For the text-containing cell, return its midpoint in (x, y) coordinate format. 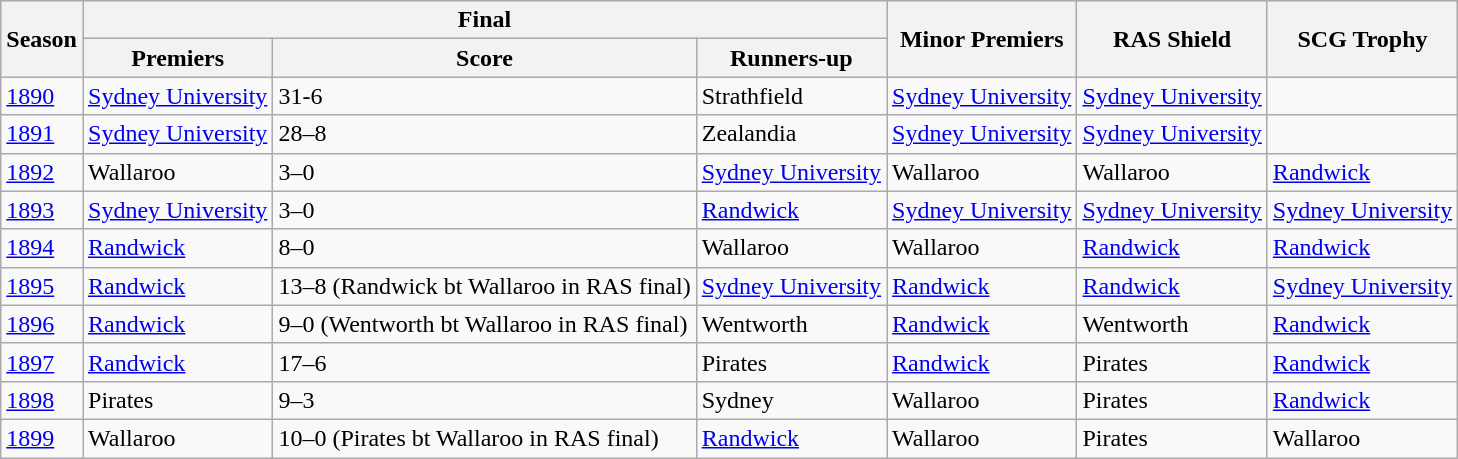
1891 (42, 134)
1896 (42, 324)
Season (42, 39)
1898 (42, 400)
10–0 (Pirates bt Wallaroo in RAS final) (484, 438)
SCG Trophy (1362, 39)
Score (484, 58)
1899 (42, 438)
Premiers (177, 58)
1890 (42, 96)
Runners-up (791, 58)
Sydney (791, 400)
1897 (42, 362)
1893 (42, 210)
1895 (42, 286)
Final (484, 20)
Strathfield (791, 96)
RAS Shield (1172, 39)
13–8 (Randwick bt Wallaroo in RAS final) (484, 286)
31-6 (484, 96)
28–8 (484, 134)
1892 (42, 172)
1894 (42, 248)
Minor Premiers (982, 39)
9–3 (484, 400)
Zealandia (791, 134)
8–0 (484, 248)
17–6 (484, 362)
9–0 (Wentworth bt Wallaroo in RAS final) (484, 324)
